Output the [X, Y] coordinate of the center of the cell containing the given text.  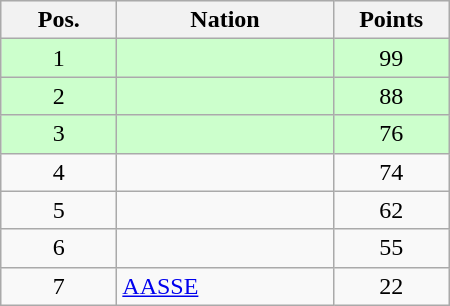
99 [391, 58]
AASSE [225, 286]
2 [59, 96]
Pos. [59, 20]
74 [391, 172]
7 [59, 286]
62 [391, 210]
76 [391, 134]
22 [391, 286]
5 [59, 210]
6 [59, 248]
55 [391, 248]
Points [391, 20]
3 [59, 134]
1 [59, 58]
4 [59, 172]
88 [391, 96]
Nation [225, 20]
